Locate the cell with the specified text and output its [X, Y] center coordinate. 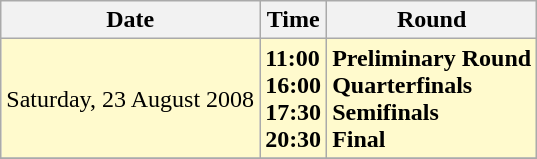
11:0016:0017:3020:30 [294, 98]
Date [130, 20]
Preliminary RoundQuarterfinalsSemifinalsFinal [432, 98]
Round [432, 20]
Saturday, 23 August 2008 [130, 98]
Time [294, 20]
